Pinpoint the cell where the given text exists, returning its [X, Y] midpoint coordinate. 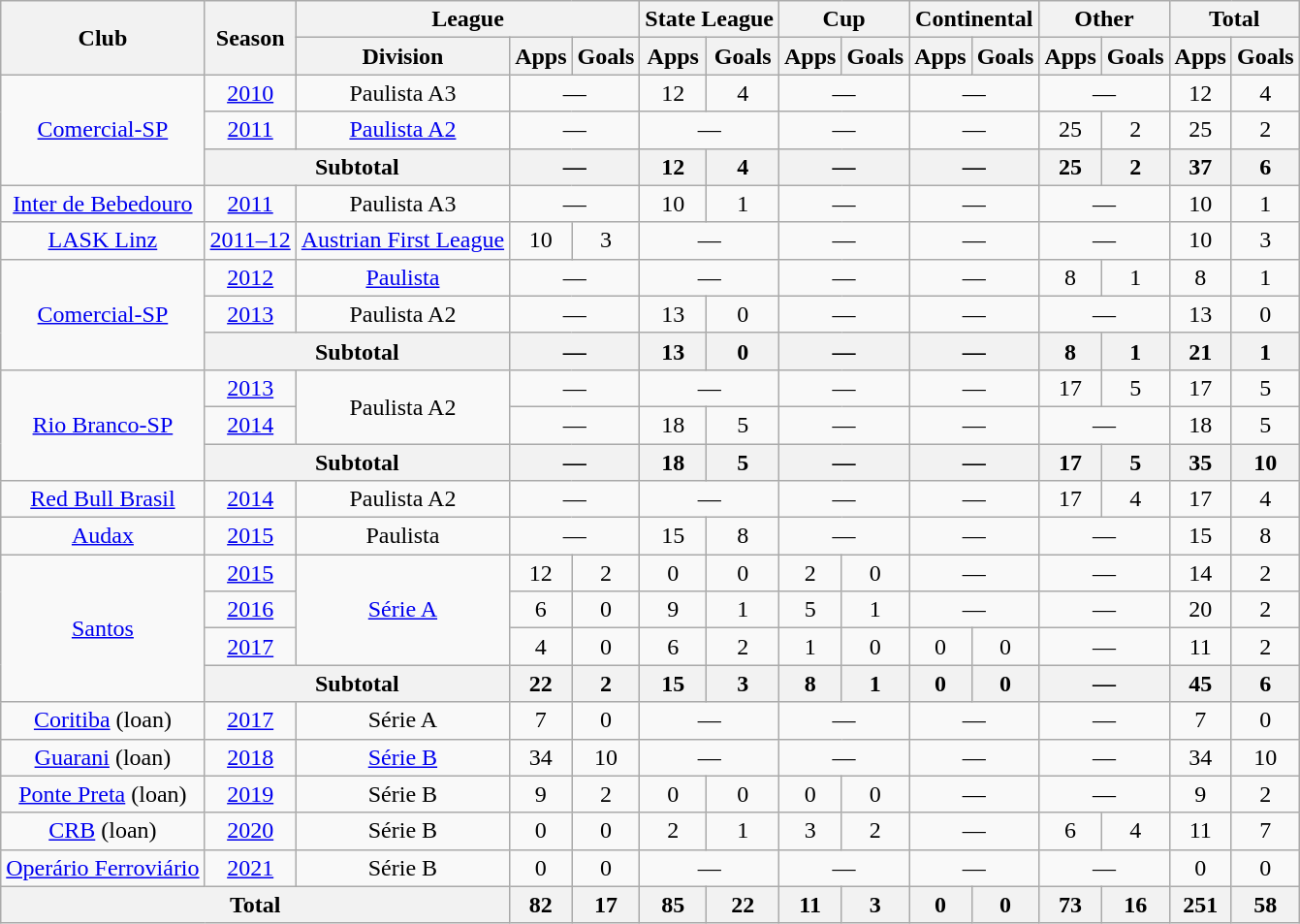
82 [541, 905]
Continental [974, 19]
State League [710, 19]
Inter de Bebedouro [103, 204]
45 [1200, 684]
Austrian First League [402, 240]
14 [1200, 573]
85 [673, 905]
CRB (loan) [103, 831]
Operário Ferroviário [103, 868]
Cup [844, 19]
37 [1200, 167]
2021 [250, 868]
Coritiba (loan) [103, 720]
2010 [250, 93]
Guarani (loan) [103, 757]
Red Bull Brasil [103, 499]
35 [1200, 462]
Club [103, 38]
Audax [103, 536]
58 [1265, 905]
2011–12 [250, 240]
Season [250, 38]
251 [1200, 905]
2020 [250, 831]
20 [1200, 610]
2016 [250, 610]
LASK Linz [103, 240]
73 [1070, 905]
Santos [103, 628]
16 [1135, 905]
Rio Branco-SP [103, 425]
League [467, 19]
2019 [250, 794]
21 [1200, 351]
Division [402, 56]
Ponte Preta (loan) [103, 794]
2012 [250, 277]
Other [1104, 19]
2018 [250, 757]
